From the cell containing the given text, extract its center point as [X, Y] coordinate. 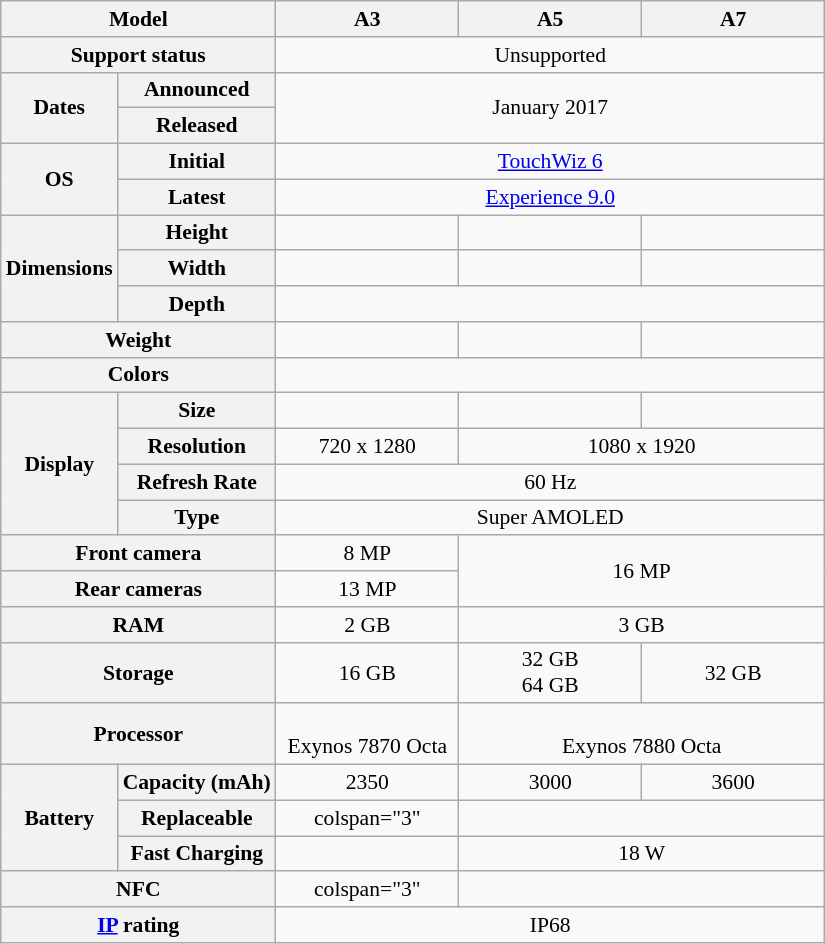
TouchWiz 6 [550, 162]
8 MP [368, 554]
Replaceable [197, 818]
Capacity (mAh) [197, 783]
RAM [138, 625]
2350 [368, 783]
Exynos 7880 Octa [642, 734]
Weight [138, 340]
Initial [197, 162]
IP rating [138, 925]
January 2017 [550, 108]
Colors [138, 375]
Model [138, 19]
Height [197, 233]
Width [197, 269]
3 GB [642, 625]
Size [197, 411]
A7 [734, 19]
Storage [138, 672]
Unsupported [550, 55]
Latest [197, 197]
720 x 1280 [368, 447]
18 W [642, 854]
Dates [60, 108]
Fast Charging [197, 854]
2 GB [368, 625]
1080 x 1920 [642, 447]
Dimensions [60, 268]
13 MP [368, 589]
16 MP [642, 572]
NFC [138, 890]
Released [197, 126]
3000 [550, 783]
Support status [138, 55]
3600 [734, 783]
A3 [368, 19]
Refresh Rate [197, 482]
32 GB64 GB [550, 672]
60 Hz [550, 482]
A5 [550, 19]
Processor [138, 734]
Super AMOLED [550, 518]
OS [60, 180]
Rear cameras [138, 589]
Experience 9.0 [550, 197]
Type [197, 518]
Depth [197, 304]
Exynos 7870 Octa [368, 734]
Resolution [197, 447]
Front camera [138, 554]
32 GB [734, 672]
Battery [60, 818]
IP68 [550, 925]
Announced [197, 90]
Display [60, 464]
16 GB [368, 672]
